Find where the given text appears and provide that cell's center as [x, y] coordinate. 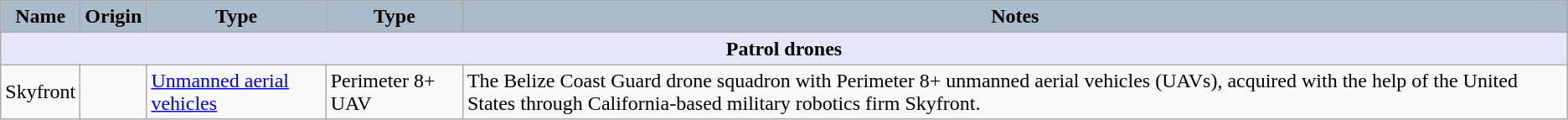
Skyfront [40, 92]
Origin [114, 17]
Unmanned aerial vehicles [236, 92]
Notes [1015, 17]
Perimeter 8+ UAV [394, 92]
Name [40, 17]
Patrol drones [784, 49]
